Capture the cell that displays the provided text and extract its [X, Y] central coordinate. 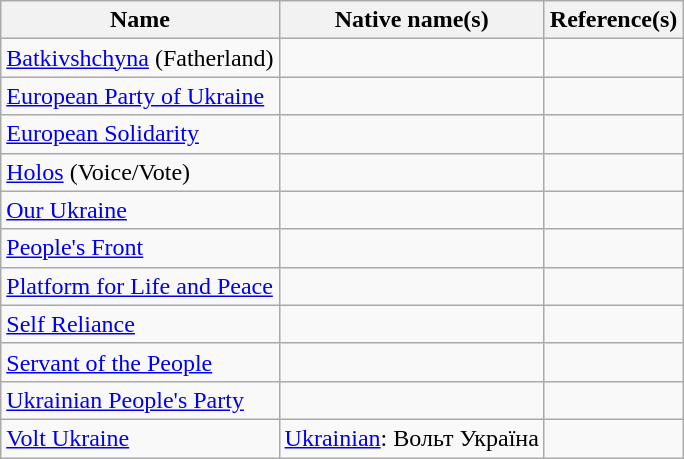
Our Ukraine [140, 210]
Batkivshchyna (Fatherland) [140, 58]
Native name(s) [412, 20]
Platform for Life and Peace [140, 286]
Name [140, 20]
Holos (Voice/Vote) [140, 172]
Servant of the People [140, 362]
Ukrainian: Вольт Україна [412, 438]
Ukrainian People's Party [140, 400]
European Party of Ukraine [140, 96]
People's Front [140, 248]
European Solidarity [140, 134]
Reference(s) [614, 20]
Volt Ukraine [140, 438]
Self Reliance [140, 324]
